Determine the [x, y] coordinate at the center of the cell enclosing the given text.  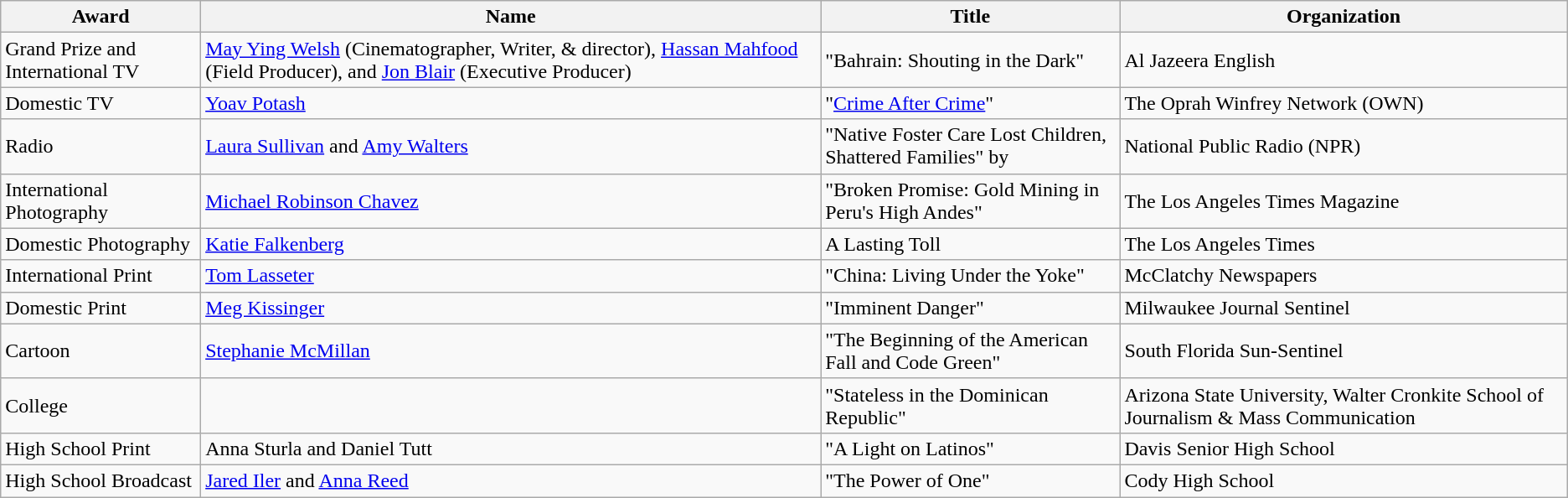
"The Power of One" [970, 480]
McClatchy Newspapers [1344, 276]
"Imminent Danger" [970, 308]
Anna Sturla and Daniel Tutt [511, 449]
High School Broadcast [101, 480]
"Broken Promise: Gold Mining in Peru's High Andes" [970, 201]
"Bahrain: Shouting in the Dark" [970, 60]
Laura Sullivan and Amy Walters [511, 146]
International Print [101, 276]
Domestic TV [101, 103]
Radio [101, 146]
Yoav Potash [511, 103]
Organization [1344, 17]
Jared Iler and Anna Reed [511, 480]
"China: Living Under the Yoke" [970, 276]
The Oprah Winfrey Network (OWN) [1344, 103]
International Photography [101, 201]
May Ying Welsh (Cinematographer, Writer, & director), Hassan Mahfood (Field Producer), and Jon Blair (Executive Producer) [511, 60]
Davis Senior High School [1344, 449]
South Florida Sun-Sentinel [1344, 350]
Name [511, 17]
"A Light on Latinos" [970, 449]
Stephanie McMillan [511, 350]
The Los Angeles Times Magazine [1344, 201]
Cody High School [1344, 480]
"Crime After Crime" [970, 103]
Cartoon [101, 350]
High School Print [101, 449]
Meg Kissinger [511, 308]
A Lasting Toll [970, 244]
Title [970, 17]
Michael Robinson Chavez [511, 201]
"The Beginning of the American Fall and Code Green" [970, 350]
Tom Lasseter [511, 276]
"Stateless in the Dominican Republic" [970, 406]
Grand Prize and International TV [101, 60]
The Los Angeles Times [1344, 244]
"Native Foster Care Lost Children, Shattered Families" by [970, 146]
National Public Radio (NPR) [1344, 146]
Domestic Print [101, 308]
Milwaukee Journal Sentinel [1344, 308]
College [101, 406]
Katie Falkenberg [511, 244]
Arizona State University, Walter Cronkite School of Journalism & Mass Communication [1344, 406]
Domestic Photography [101, 244]
Al Jazeera English [1344, 60]
Award [101, 17]
